Output the [x, y] coordinate of the center of the cell containing the given text.  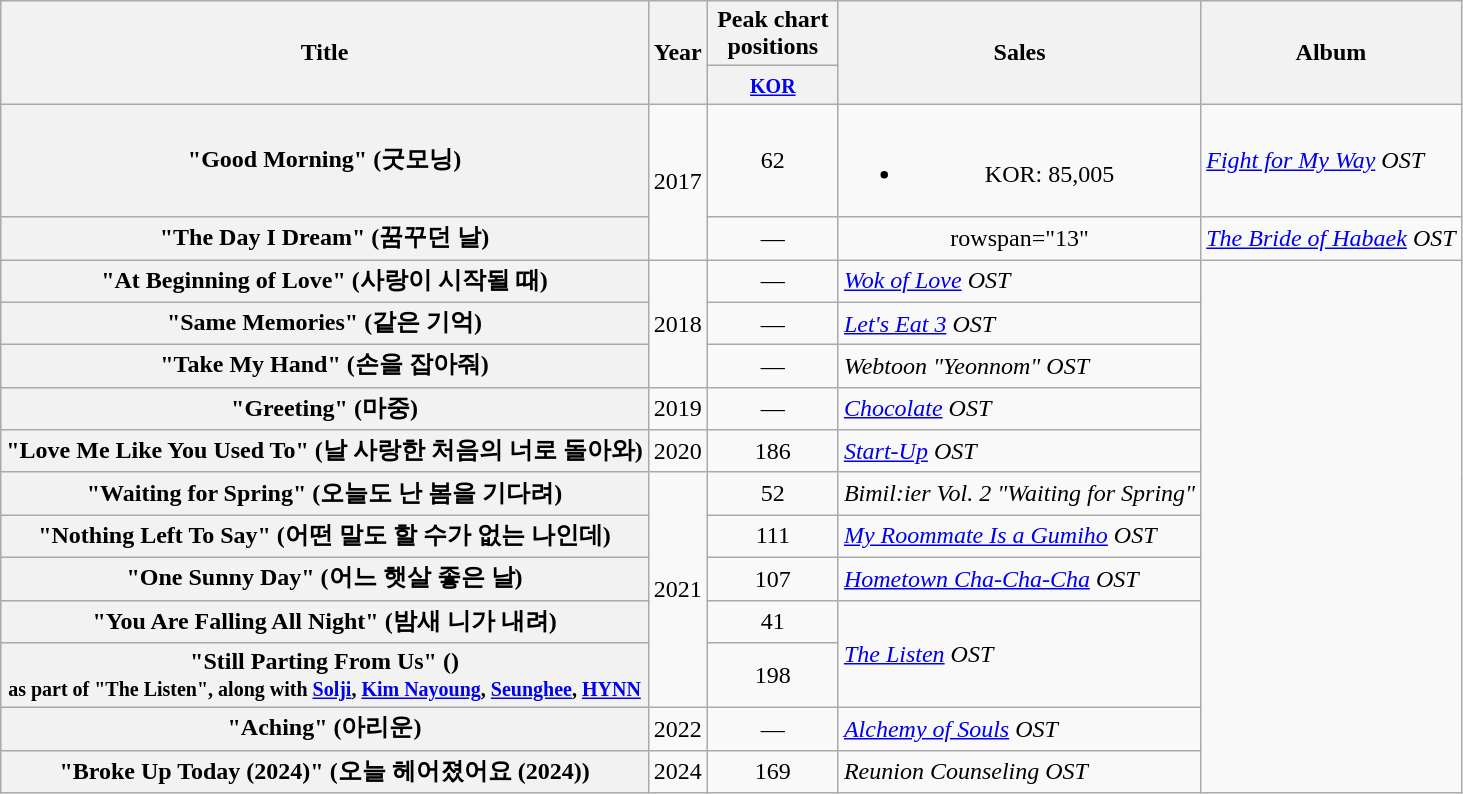
111 [772, 536]
"Greeting" (마중) [325, 408]
"Take My Hand" (손을 잡아줘) [325, 366]
Title [325, 52]
198 [772, 676]
The Listen OST [1019, 654]
My Roommate Is a Gumiho OST [1019, 536]
2022 [678, 730]
"Still Parting From Us" ()as part of "The Listen", along with Solji, Kim Nayoung, Seunghee, HYNN [325, 676]
107 [772, 578]
Year [678, 52]
Alchemy of Souls OST [1019, 730]
"Love Me Like You Used To" (날 사랑한 처음의 너로 돌아와) [325, 452]
2024 [678, 772]
Fight for My Way OST [1331, 160]
"One Sunny Day" (어느 햇살 좋은 날) [325, 578]
Album [1331, 52]
Webtoon "Yeonnom" OST [1019, 366]
2019 [678, 408]
KOR: 85,005 [1019, 160]
Sales [1019, 52]
Chocolate OST [1019, 408]
KOR [772, 85]
2021 [678, 590]
2018 [678, 324]
Wok of Love OST [1019, 282]
rowspan="13" [1019, 238]
Hometown Cha-Cha-Cha OST [1019, 578]
"The Day I Dream" (꿈꾸던 날) [325, 238]
Start-Up OST [1019, 452]
"At Beginning of Love" (사랑이 시작될 때) [325, 282]
Bimil:ier Vol. 2 "Waiting for Spring" [1019, 494]
"Same Memories" (같은 기억) [325, 324]
"Aching" (아리운) [325, 730]
169 [772, 772]
52 [772, 494]
41 [772, 622]
The Bride of Habaek OST [1331, 238]
Reunion Counseling OST [1019, 772]
"Good Morning" (굿모닝) [325, 160]
"Broke Up Today (2024)" (오늘 헤어졌어요 (2024)) [325, 772]
"You Are Falling All Night" (밤새 니가 내려) [325, 622]
Let's Eat 3 OST [1019, 324]
62 [772, 160]
186 [772, 452]
"Waiting for Spring" (오늘도 난 봄을 기다려) [325, 494]
Peak chart positions [772, 34]
2017 [678, 182]
"Nothing Left To Say" (어떤 말도 할 수가 없는 나인데) [325, 536]
2020 [678, 452]
